Determine the (X, Y) coordinate at the center of the cell enclosing the given text.  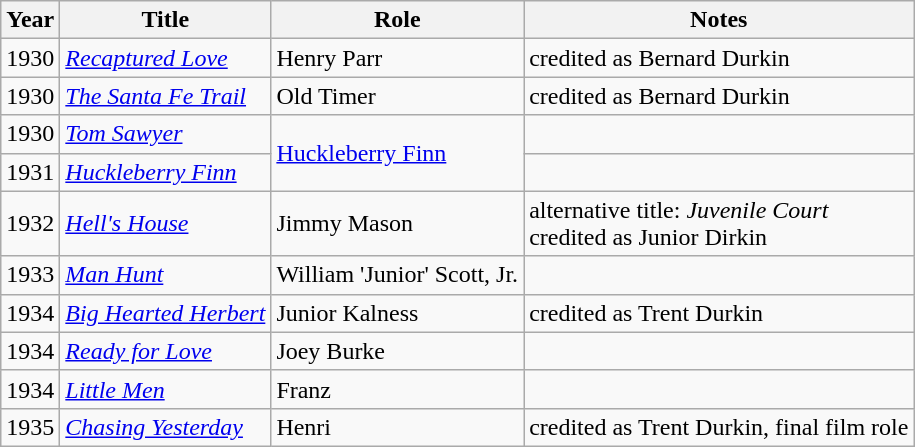
The Santa Fe Trail (166, 96)
William 'Junior' Scott, Jr. (398, 275)
Recaptured Love (166, 58)
1932 (30, 224)
Tom Sawyer (166, 134)
Jimmy Mason (398, 224)
1931 (30, 172)
Junior Kalness (398, 313)
Notes (719, 20)
Henri (398, 427)
alternative title: Juvenile Courtcredited as Junior Dirkin (719, 224)
Franz (398, 389)
Title (166, 20)
credited as Trent Durkin (719, 313)
Man Hunt (166, 275)
Little Men (166, 389)
Chasing Yesterday (166, 427)
Year (30, 20)
Old Timer (398, 96)
Henry Parr (398, 58)
Big Hearted Herbert (166, 313)
Hell's House (166, 224)
Role (398, 20)
Joey Burke (398, 351)
1935 (30, 427)
1933 (30, 275)
credited as Trent Durkin, final film role (719, 427)
Ready for Love (166, 351)
